Scan for the cell matching the given text and deliver its [x, y] coordinate at center. 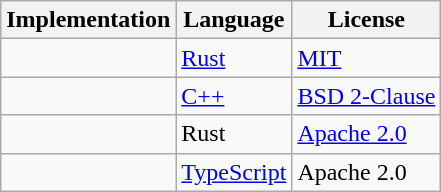
Implementation [88, 20]
MIT [366, 58]
C++ [234, 96]
Language [234, 20]
BSD 2-Clause [366, 96]
License [366, 20]
TypeScript [234, 172]
